Find where the given text appears and provide that cell's center as (X, Y) coordinate. 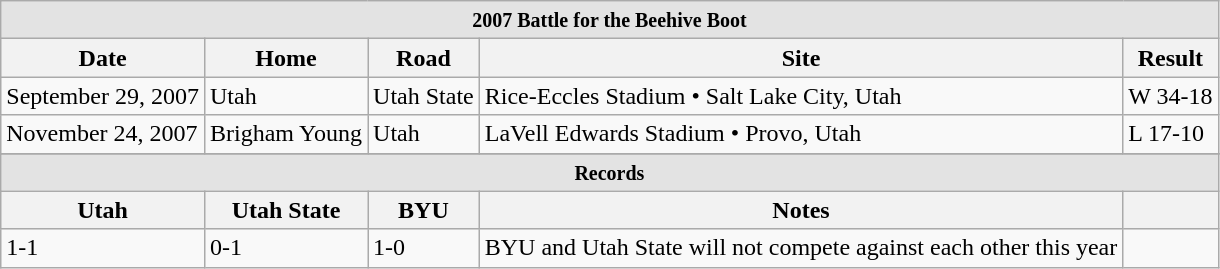
Records (610, 172)
1-0 (424, 248)
Brigham Young (286, 134)
November 24, 2007 (103, 134)
BYU and Utah State will not compete against each other this year (801, 248)
W 34-18 (1170, 96)
September 29, 2007 (103, 96)
Date (103, 58)
LaVell Edwards Stadium • Provo, Utah (801, 134)
2007 Battle for the Beehive Boot (610, 20)
Site (801, 58)
Notes (801, 210)
BYU (424, 210)
Result (1170, 58)
0-1 (286, 248)
Home (286, 58)
Road (424, 58)
L 17-10 (1170, 134)
1-1 (103, 248)
Rice-Eccles Stadium • Salt Lake City, Utah (801, 96)
